Determine the [X, Y] coordinate at the center of the cell enclosing the given text.  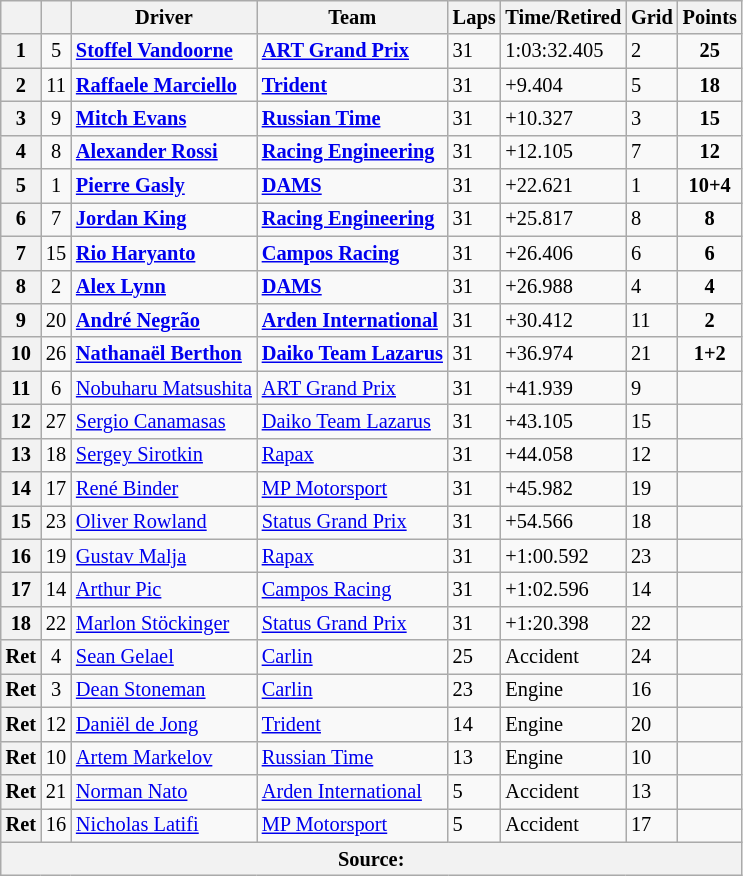
Dean Stoneman [164, 690]
Sergio Canamasas [164, 421]
+30.412 [564, 320]
Team [352, 17]
24 [652, 657]
Marlon Stöckinger [164, 623]
+1:00.592 [564, 556]
Driver [164, 17]
Artem Markelov [164, 758]
Laps [474, 17]
Daniël de Jong [164, 724]
Pierre Gasly [164, 186]
1+2 [710, 354]
Nathanaël Berthon [164, 354]
Mitch Evans [164, 118]
René Binder [164, 489]
+10.327 [564, 118]
Grid [652, 17]
+1:20.398 [564, 623]
Time/Retired [564, 17]
Rio Haryanto [164, 253]
+26.406 [564, 253]
+22.621 [564, 186]
Norman Nato [164, 791]
Nicholas Latifi [164, 825]
+45.982 [564, 489]
Raffaele Marciello [164, 85]
André Negrão [164, 320]
Nobuharu Matsushita [164, 388]
+41.939 [564, 388]
+25.817 [564, 219]
27 [56, 421]
Stoffel Vandoorne [164, 51]
26 [56, 354]
Points [710, 17]
Sean Gelael [164, 657]
+36.974 [564, 354]
Alex Lynn [164, 287]
+26.988 [564, 287]
+9.404 [564, 85]
Source: [372, 859]
+44.058 [564, 455]
+54.566 [564, 522]
+12.105 [564, 152]
+1:02.596 [564, 589]
Jordan King [164, 219]
1:03:32.405 [564, 51]
Gustav Malja [164, 556]
Sergey Sirotkin [164, 455]
Oliver Rowland [164, 522]
Arthur Pic [164, 589]
Alexander Rossi [164, 152]
10+4 [710, 186]
+43.105 [564, 421]
